Identify which cell holds the provided text, then report its (x, y) central coordinate. 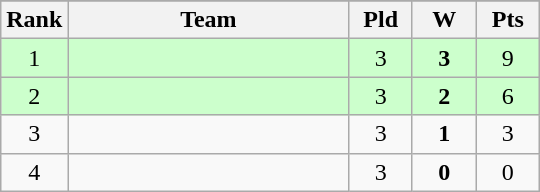
6 (508, 96)
Pts (508, 20)
9 (508, 58)
Team (208, 20)
Pld (381, 20)
4 (34, 172)
W (444, 20)
Rank (34, 20)
